Return [X, Y] of the center of cell containing provided text 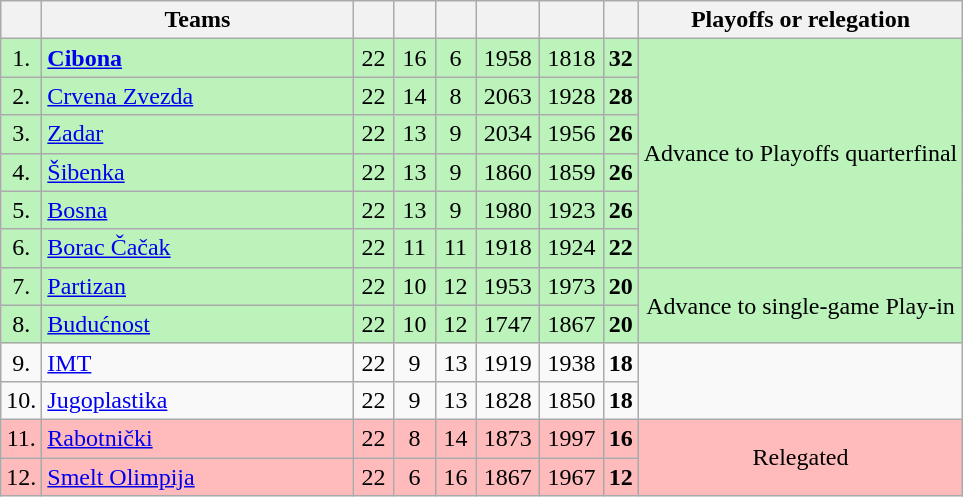
Bosna [198, 210]
1953 [508, 286]
11. [22, 438]
10. [22, 400]
1924 [572, 248]
1967 [572, 477]
Borac Čačak [198, 248]
1850 [572, 400]
1873 [508, 438]
Smelt Olimpija [198, 477]
Advance to Playoffs quarterfinal [800, 153]
7. [22, 286]
2063 [508, 96]
1818 [572, 58]
Teams [198, 20]
1919 [508, 362]
1980 [508, 210]
1859 [572, 172]
Zadar [198, 134]
3. [22, 134]
Crvena Zvezda [198, 96]
Budućnost [198, 324]
2. [22, 96]
1958 [508, 58]
1828 [508, 400]
2034 [508, 134]
1938 [572, 362]
12. [22, 477]
1. [22, 58]
1997 [572, 438]
32 [620, 58]
1973 [572, 286]
1860 [508, 172]
Advance to single-game Play-in [800, 305]
1747 [508, 324]
5. [22, 210]
Cibona [198, 58]
Playoffs or relegation [800, 20]
Relegated [800, 457]
6. [22, 248]
1918 [508, 248]
Rabotnički [198, 438]
1928 [572, 96]
1956 [572, 134]
28 [620, 96]
8. [22, 324]
IMT [198, 362]
4. [22, 172]
Jugoplastika [198, 400]
Partizan [198, 286]
1923 [572, 210]
9. [22, 362]
Šibenka [198, 172]
